From the cell containing the given text, extract its center point as [X, Y] coordinate. 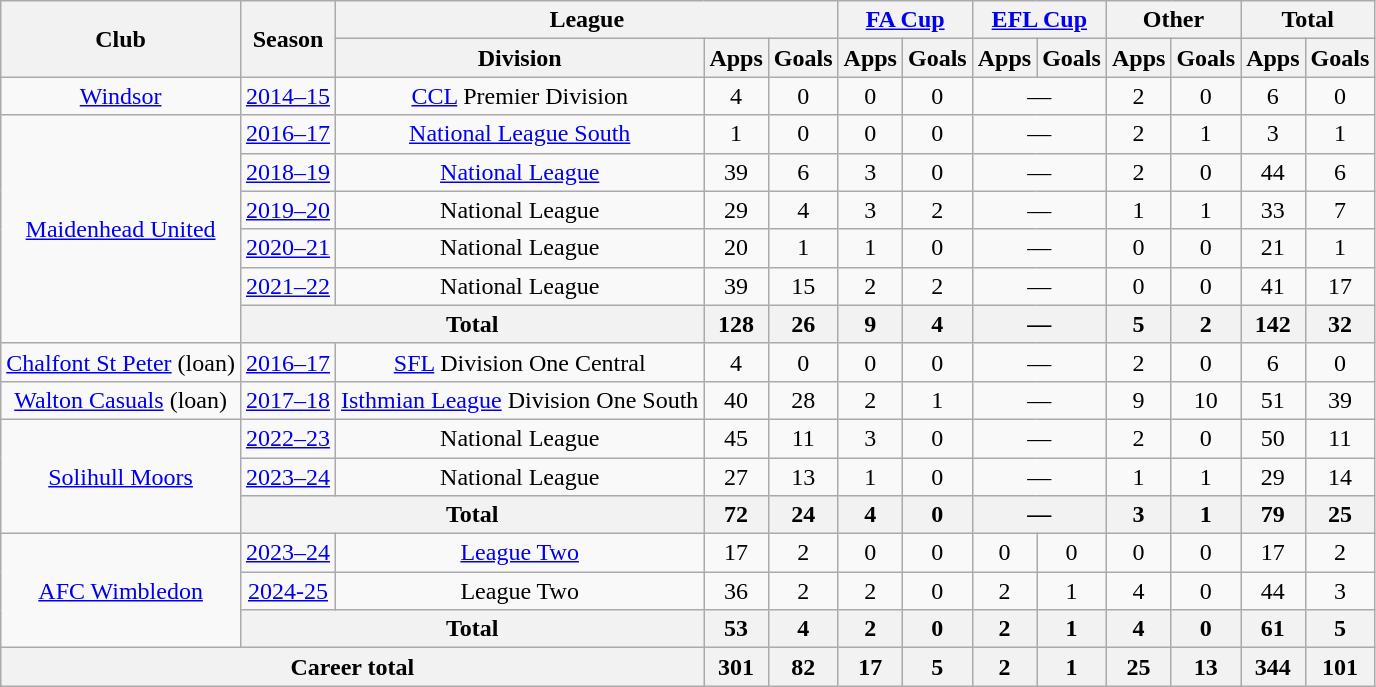
Other [1173, 20]
15 [803, 286]
2024-25 [288, 591]
Chalfont St Peter (loan) [121, 362]
2021–22 [288, 286]
32 [1340, 324]
26 [803, 324]
41 [1273, 286]
45 [736, 438]
142 [1273, 324]
79 [1273, 515]
Club [121, 39]
53 [736, 629]
2017–18 [288, 400]
Walton Casuals (loan) [121, 400]
2018–19 [288, 172]
10 [1206, 400]
33 [1273, 210]
20 [736, 248]
Season [288, 39]
Division [520, 58]
301 [736, 667]
27 [736, 477]
21 [1273, 248]
2014–15 [288, 96]
National League South [520, 134]
2022–23 [288, 438]
36 [736, 591]
2019–20 [288, 210]
14 [1340, 477]
24 [803, 515]
Maidenhead United [121, 229]
344 [1273, 667]
Isthmian League Division One South [520, 400]
51 [1273, 400]
28 [803, 400]
League [588, 20]
Career total [352, 667]
FA Cup [905, 20]
Windsor [121, 96]
101 [1340, 667]
Solihull Moors [121, 476]
50 [1273, 438]
EFL Cup [1039, 20]
40 [736, 400]
82 [803, 667]
128 [736, 324]
61 [1273, 629]
CCL Premier Division [520, 96]
7 [1340, 210]
AFC Wimbledon [121, 591]
2020–21 [288, 248]
SFL Division One Central [520, 362]
72 [736, 515]
